Provide the (X, Y) coordinate of the cell's center where the given text is located.  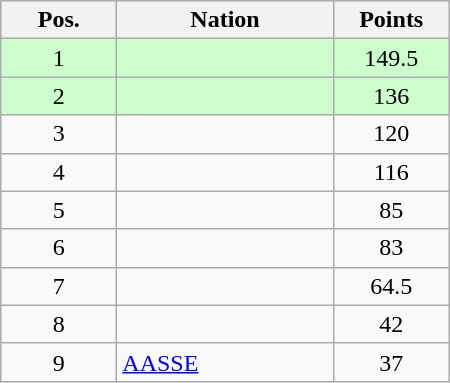
136 (391, 96)
Points (391, 20)
4 (59, 172)
149.5 (391, 58)
120 (391, 134)
1 (59, 58)
85 (391, 210)
42 (391, 324)
8 (59, 324)
2 (59, 96)
83 (391, 248)
Pos. (59, 20)
5 (59, 210)
3 (59, 134)
64.5 (391, 286)
AASSE (225, 362)
7 (59, 286)
116 (391, 172)
6 (59, 248)
Nation (225, 20)
37 (391, 362)
9 (59, 362)
